Extract the (X, Y) coordinate from the center of the cell holding the provided text.  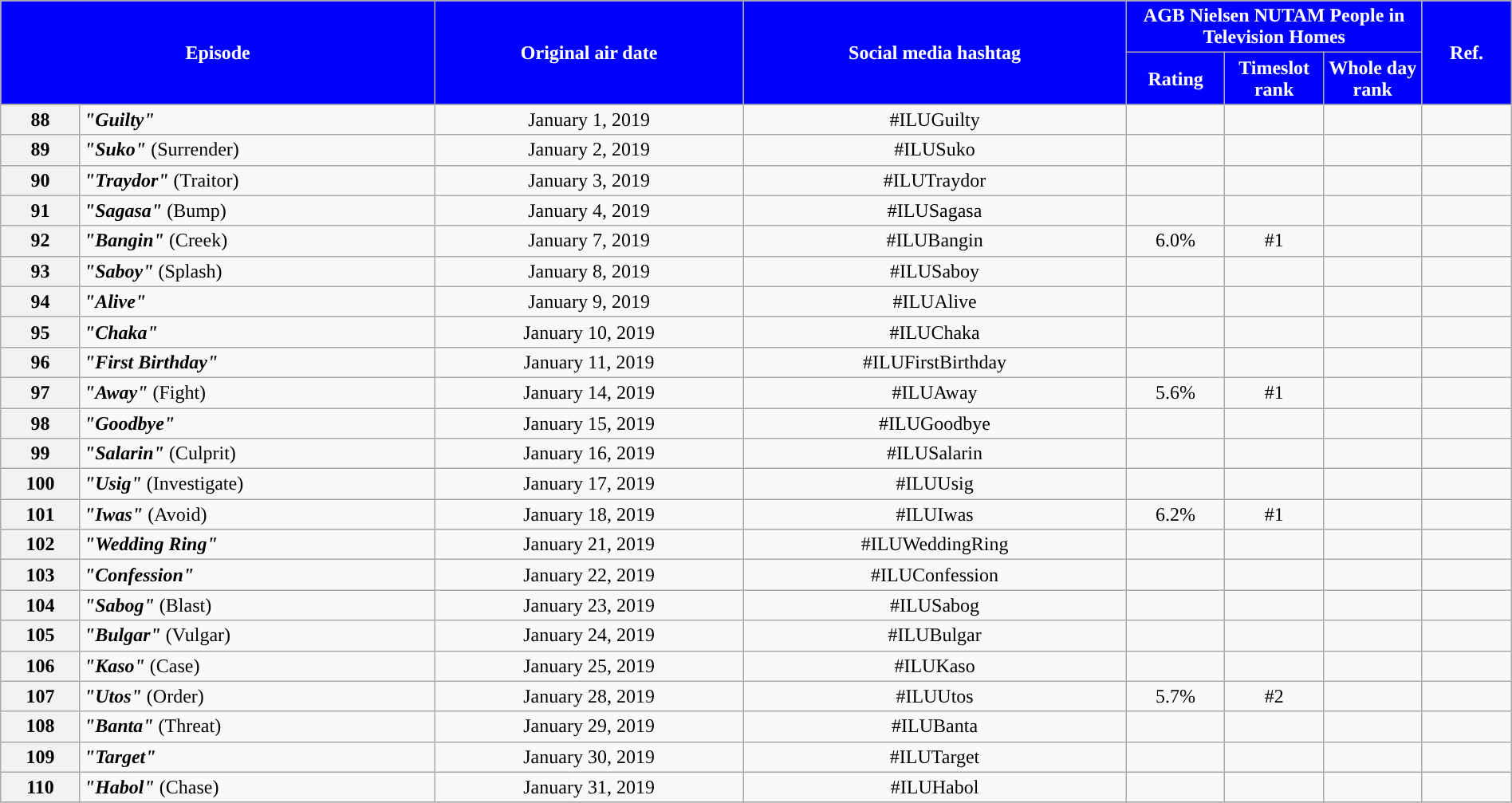
"Away" (Fight) (257, 392)
#ILUBangin (935, 241)
"Suko" (Surrender) (257, 150)
#ILUUsig (935, 484)
#ILUConfession (935, 575)
89 (41, 150)
"Target" (257, 757)
6.2% (1175, 514)
"Iwas" (Avoid) (257, 514)
96 (41, 362)
January 14, 2019 (589, 392)
January 21, 2019 (589, 545)
"Usig" (Investigate) (257, 484)
"Chaka" (257, 332)
105 (41, 636)
93 (41, 271)
100 (41, 484)
106 (41, 666)
January 11, 2019 (589, 362)
"Banta" (Threat) (257, 726)
90 (41, 180)
January 8, 2019 (589, 271)
5.6% (1175, 392)
January 16, 2019 (589, 454)
101 (41, 514)
Original air date (589, 53)
#ILUFirstBirthday (935, 362)
Whole dayrank (1372, 78)
#ILUIwas (935, 514)
#ILUAlive (935, 301)
"Guilty" (257, 120)
January 9, 2019 (589, 301)
"Habol" (Chase) (257, 787)
#2 (1274, 696)
98 (41, 423)
January 10, 2019 (589, 332)
January 22, 2019 (589, 575)
January 17, 2019 (589, 484)
#ILUSabog (935, 605)
"Goodbye" (257, 423)
#ILUBanta (935, 726)
#ILUSagasa (935, 211)
#ILUKaso (935, 666)
"Salarin" (Culprit) (257, 454)
January 24, 2019 (589, 636)
January 23, 2019 (589, 605)
6.0% (1175, 241)
January 30, 2019 (589, 757)
#ILUSaboy (935, 271)
"Sabog" (Blast) (257, 605)
97 (41, 392)
January 29, 2019 (589, 726)
"Saboy" (Splash) (257, 271)
"Bangin" (Creek) (257, 241)
92 (41, 241)
January 15, 2019 (589, 423)
January 28, 2019 (589, 696)
January 4, 2019 (589, 211)
"Alive" (257, 301)
108 (41, 726)
5.7% (1175, 696)
"Wedding Ring" (257, 545)
January 2, 2019 (589, 150)
#ILUBulgar (935, 636)
88 (41, 120)
"Traydor" (Traitor) (257, 180)
#ILUHabol (935, 787)
110 (41, 787)
"Sagasa" (Bump) (257, 211)
"First Birthday" (257, 362)
#ILUGoodbye (935, 423)
AGB Nielsen NUTAM People in Television Homes (1274, 27)
#ILUSuko (935, 150)
91 (41, 211)
"Kaso" (Case) (257, 666)
99 (41, 454)
January 7, 2019 (589, 241)
"Utos" (Order) (257, 696)
#ILUChaka (935, 332)
102 (41, 545)
"Bulgar" (Vulgar) (257, 636)
95 (41, 332)
109 (41, 757)
Social media hashtag (935, 53)
Ref. (1467, 53)
#ILUTarget (935, 757)
#ILUSalarin (935, 454)
"Confession" (257, 575)
January 18, 2019 (589, 514)
107 (41, 696)
103 (41, 575)
January 31, 2019 (589, 787)
#ILUTraydor (935, 180)
#ILUWeddingRing (935, 545)
94 (41, 301)
104 (41, 605)
#ILUUtos (935, 696)
January 25, 2019 (589, 666)
Rating (1175, 78)
Timeslotrank (1274, 78)
Episode (219, 53)
January 3, 2019 (589, 180)
January 1, 2019 (589, 120)
#ILUAway (935, 392)
#ILUGuilty (935, 120)
